Extract the [x, y] coordinate from the center of the cell holding the provided text.  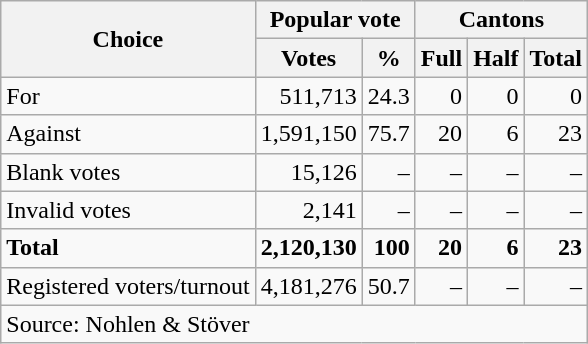
75.7 [388, 134]
Invalid votes [128, 210]
Popular vote [335, 20]
2,141 [308, 210]
Against [128, 134]
50.7 [388, 286]
24.3 [388, 96]
15,126 [308, 172]
Blank votes [128, 172]
Half [496, 58]
Registered voters/turnout [128, 286]
Choice [128, 39]
Votes [308, 58]
Full [441, 58]
Source: Nohlen & Stöver [294, 324]
2,120,130 [308, 248]
1,591,150 [308, 134]
511,713 [308, 96]
4,181,276 [308, 286]
% [388, 58]
100 [388, 248]
Cantons [501, 20]
For [128, 96]
